Return the [X, Y] coordinate for the center point of the cell that contains the specified text.  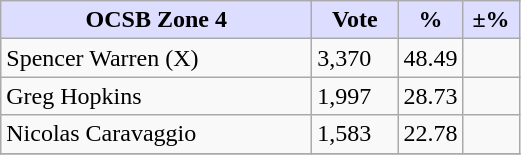
Nicolas Caravaggio [156, 134]
48.49 [430, 58]
±% [491, 20]
28.73 [430, 96]
Spencer Warren (X) [156, 58]
% [430, 20]
OCSB Zone 4 [156, 20]
1,997 [355, 96]
3,370 [355, 58]
1,583 [355, 134]
22.78 [430, 134]
Greg Hopkins [156, 96]
Vote [355, 20]
